Detect which cell encompasses the target text, then output its (X, Y) center coordinate. 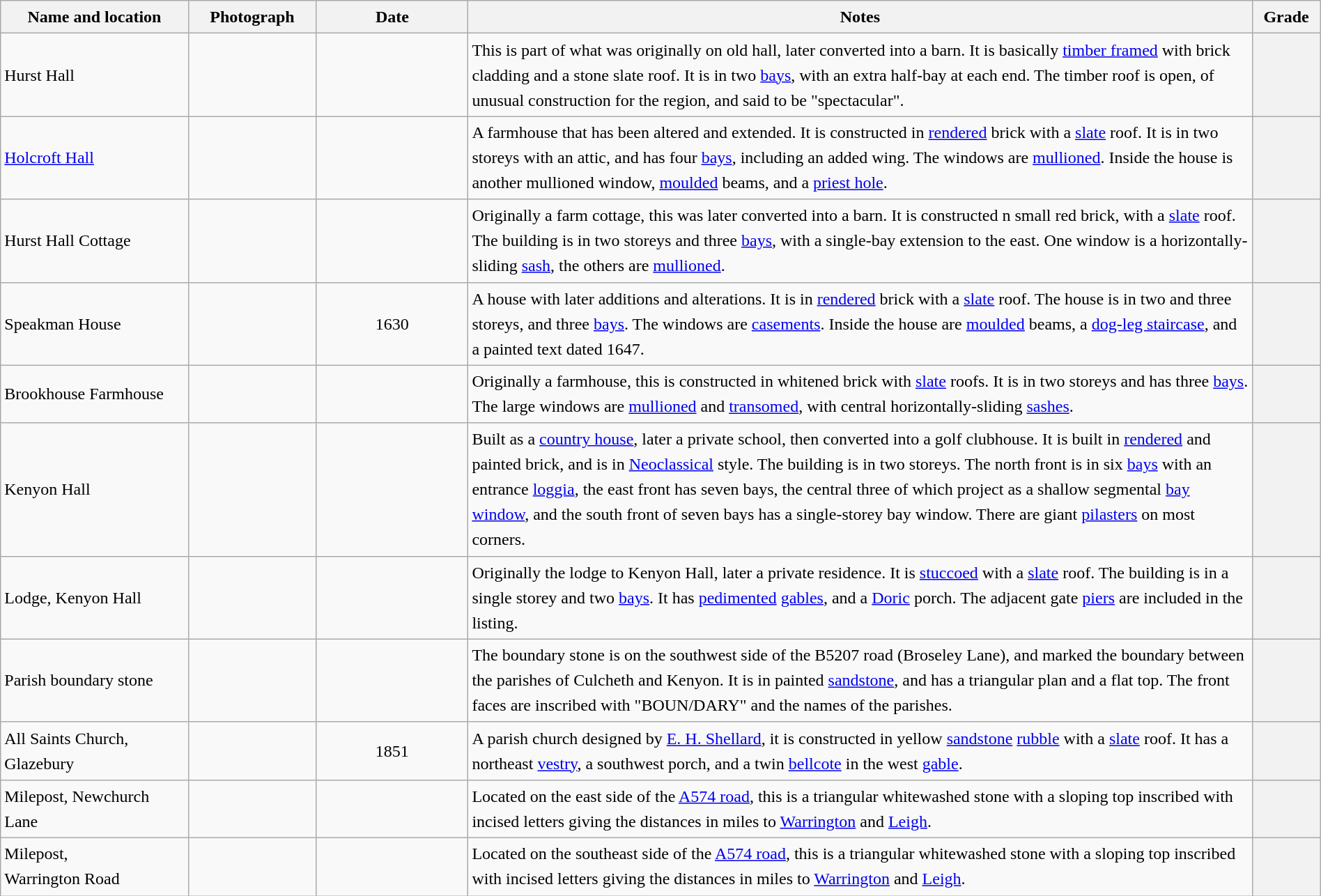
Lodge, Kenyon Hall (95, 598)
Holcroft Hall (95, 157)
Grade (1286, 17)
Milepost, Newchurch Lane (95, 808)
1851 (392, 751)
Kenyon Hall (95, 489)
Photograph (252, 17)
Hurst Hall (95, 75)
All Saints Church, Glazebury (95, 751)
Notes (860, 17)
Hurst Hall Cottage (95, 241)
Name and location (95, 17)
Milepost,Warrington Road (95, 867)
Speakman House (95, 323)
Date (392, 17)
Parish boundary stone (95, 680)
1630 (392, 323)
Brookhouse Farmhouse (95, 394)
